Determine the (X, Y) coordinate at the center of the cell enclosing the given text.  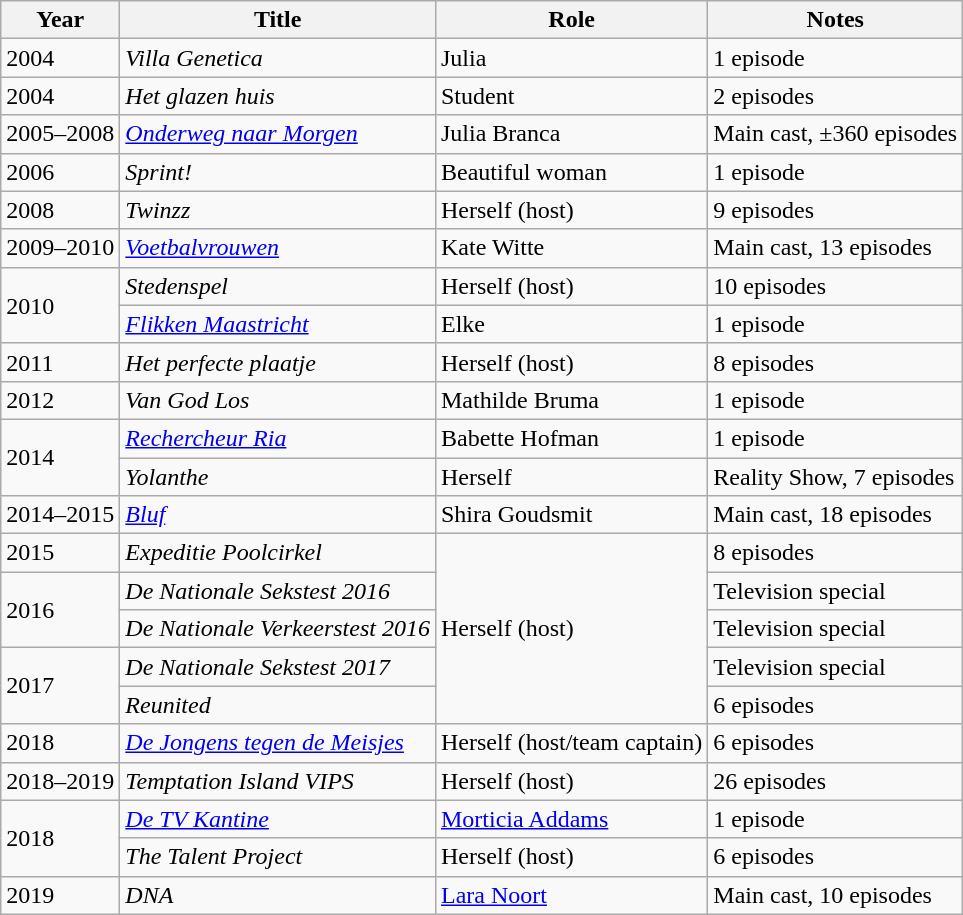
Het perfecte plaatje (278, 362)
De Nationale Sekstest 2017 (278, 667)
Villa Genetica (278, 58)
Mathilde Bruma (571, 400)
DNA (278, 895)
Flikken Maastricht (278, 324)
Kate Witte (571, 248)
Main cast, ±360 episodes (836, 134)
Temptation Island VIPS (278, 781)
Julia Branca (571, 134)
Student (571, 96)
De Nationale Sekstest 2016 (278, 591)
Het glazen huis (278, 96)
2016 (60, 610)
2014 (60, 457)
Onderweg naar Morgen (278, 134)
Main cast, 10 episodes (836, 895)
2009–2010 (60, 248)
2014–2015 (60, 515)
2017 (60, 686)
Morticia Addams (571, 819)
Notes (836, 20)
Rechercheur Ria (278, 438)
Babette Hofman (571, 438)
Role (571, 20)
2010 (60, 305)
2019 (60, 895)
Main cast, 13 episodes (836, 248)
26 episodes (836, 781)
De TV Kantine (278, 819)
Expeditie Poolcirkel (278, 553)
Elke (571, 324)
Herself (571, 477)
Sprint! (278, 172)
De Jongens tegen de Meisjes (278, 743)
Twinzz (278, 210)
2008 (60, 210)
10 episodes (836, 286)
Voetbalvrouwen (278, 248)
2015 (60, 553)
2012 (60, 400)
Shira Goudsmit (571, 515)
Beautiful woman (571, 172)
Main cast, 18 episodes (836, 515)
Yolanthe (278, 477)
Year (60, 20)
Van God Los (278, 400)
2005–2008 (60, 134)
9 episodes (836, 210)
2011 (60, 362)
2006 (60, 172)
Reunited (278, 705)
Lara Noort (571, 895)
Herself (host/team captain) (571, 743)
Title (278, 20)
2 episodes (836, 96)
Julia (571, 58)
2018–2019 (60, 781)
De Nationale Verkeerstest 2016 (278, 629)
Stedenspel (278, 286)
Reality Show, 7 episodes (836, 477)
The Talent Project (278, 857)
Bluf (278, 515)
